Provide the (X, Y) coordinate of the cell's center where the given text is located.  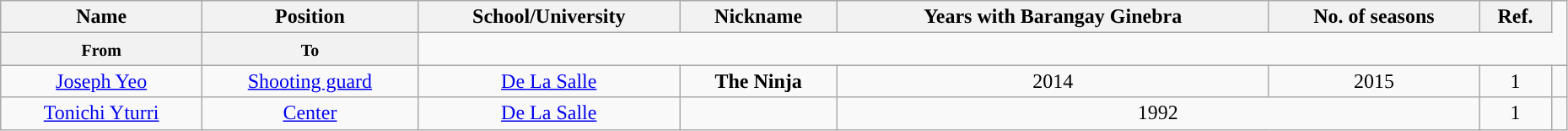
The Ninja (758, 81)
Name (101, 17)
Position (310, 17)
Center (310, 113)
Years with Barangay Ginebra (1053, 17)
From (101, 49)
Ref. (1516, 17)
School/University (548, 17)
Nickname (758, 17)
To (310, 49)
No. of seasons (1373, 17)
Tonichi Yturri (101, 113)
2015 (1373, 81)
2014 (1053, 81)
Joseph Yeo (101, 81)
Shooting guard (310, 81)
1992 (1158, 113)
